Return the (x, y) coordinate for the center point of the cell that contains the specified text.  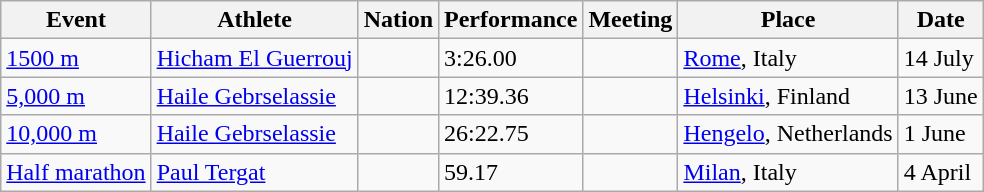
Athlete (254, 20)
10,000 m (76, 134)
59.17 (511, 172)
14 July (940, 58)
Nation (398, 20)
Hicham El Guerrouj (254, 58)
Rome, Italy (788, 58)
Event (76, 20)
Date (940, 20)
4 April (940, 172)
5,000 m (76, 96)
Half marathon (76, 172)
3:26.00 (511, 58)
26:22.75 (511, 134)
Milan, Italy (788, 172)
Meeting (630, 20)
Performance (511, 20)
1500 m (76, 58)
Hengelo, Netherlands (788, 134)
Paul Tergat (254, 172)
Place (788, 20)
Helsinki, Finland (788, 96)
13 June (940, 96)
12:39.36 (511, 96)
1 June (940, 134)
